Capture the cell that displays the provided text and extract its [X, Y] central coordinate. 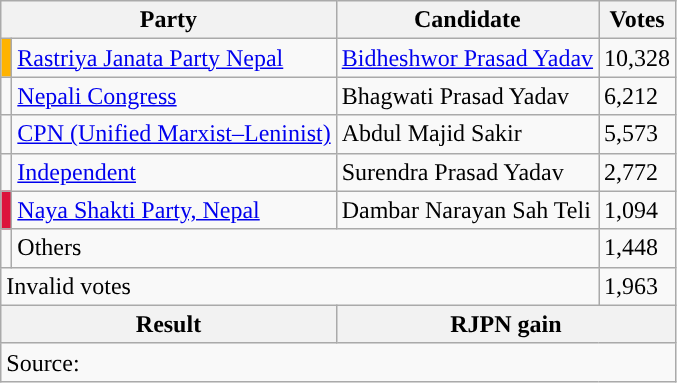
Abdul Majid Sakir [467, 134]
2,772 [638, 172]
Candidate [467, 20]
1,448 [638, 248]
Naya Shakti Party, Nepal [174, 210]
Bidheshwor Prasad Yadav [467, 58]
RJPN gain [506, 324]
Votes [638, 20]
6,212 [638, 96]
5,573 [638, 134]
Independent [174, 172]
Surendra Prasad Yadav [467, 172]
1,094 [638, 210]
Rastriya Janata Party Nepal [174, 58]
Bhagwati Prasad Yadav [467, 96]
1,963 [638, 286]
Invalid votes [300, 286]
Result [168, 324]
Nepali Congress [174, 96]
10,328 [638, 58]
Others [306, 248]
Source: [338, 362]
Dambar Narayan Sah Teli [467, 210]
Party [168, 20]
CPN (Unified Marxist–Leninist) [174, 134]
